Output the (x, y) coordinate of the center of the cell containing the given text.  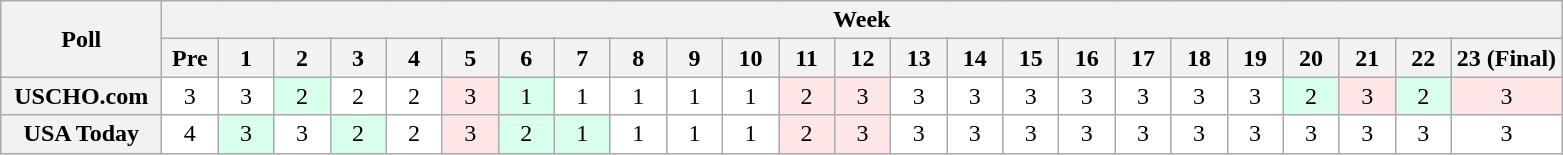
16 (1087, 58)
Poll (82, 39)
17 (1143, 58)
18 (1199, 58)
13 (919, 58)
22 (1423, 58)
9 (694, 58)
Pre (190, 58)
11 (806, 58)
5 (470, 58)
USCHO.com (82, 96)
7 (582, 58)
20 (1311, 58)
21 (1367, 58)
12 (863, 58)
10 (750, 58)
23 (Final) (1506, 58)
6 (526, 58)
Week (862, 20)
USA Today (82, 134)
15 (1031, 58)
14 (975, 58)
19 (1255, 58)
8 (638, 58)
